Determine the (x, y) coordinate at the center of the cell enclosing the given text.  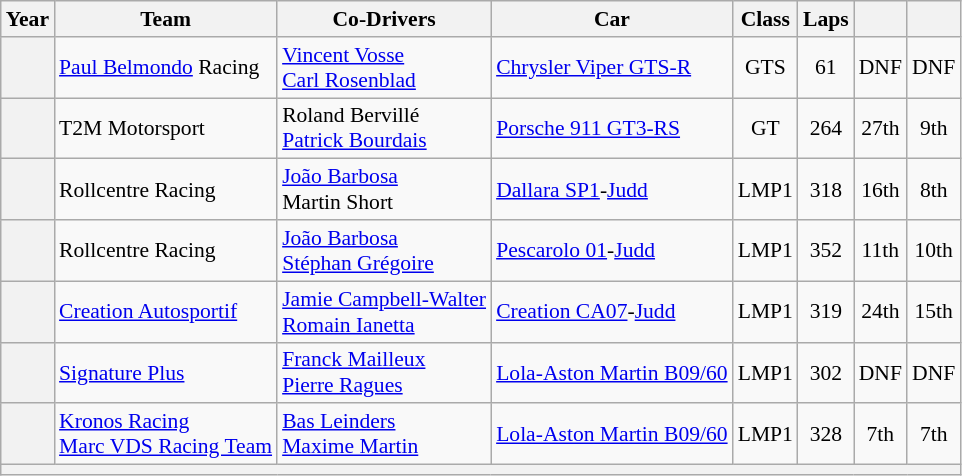
Bas Leinders Maxime Martin (384, 434)
27th (880, 128)
Paul Belmondo Racing (166, 68)
Dallara SP1-Judd (612, 190)
24th (880, 312)
Creation Autosportif (166, 312)
Roland Bervillé Patrick Bourdais (384, 128)
9th (934, 128)
352 (826, 250)
Porsche 911 GT3-RS (612, 128)
Kronos Racing Marc VDS Racing Team (166, 434)
GT (766, 128)
302 (826, 372)
GTS (766, 68)
Laps (826, 19)
Jamie Campbell-Walter Romain Ianetta (384, 312)
João Barbosa Stéphan Grégoire (384, 250)
319 (826, 312)
11th (880, 250)
Creation CA07-Judd (612, 312)
16th (880, 190)
Signature Plus (166, 372)
João Barbosa Martin Short (384, 190)
318 (826, 190)
Team (166, 19)
8th (934, 190)
Franck Mailleux Pierre Ragues (384, 372)
Vincent Vosse Carl Rosenblad (384, 68)
Class (766, 19)
Pescarolo 01-Judd (612, 250)
264 (826, 128)
Year (28, 19)
328 (826, 434)
T2M Motorsport (166, 128)
Chrysler Viper GTS-R (612, 68)
15th (934, 312)
Co-Drivers (384, 19)
Car (612, 19)
10th (934, 250)
61 (826, 68)
